Output the (X, Y) coordinate of the center of the cell containing the given text.  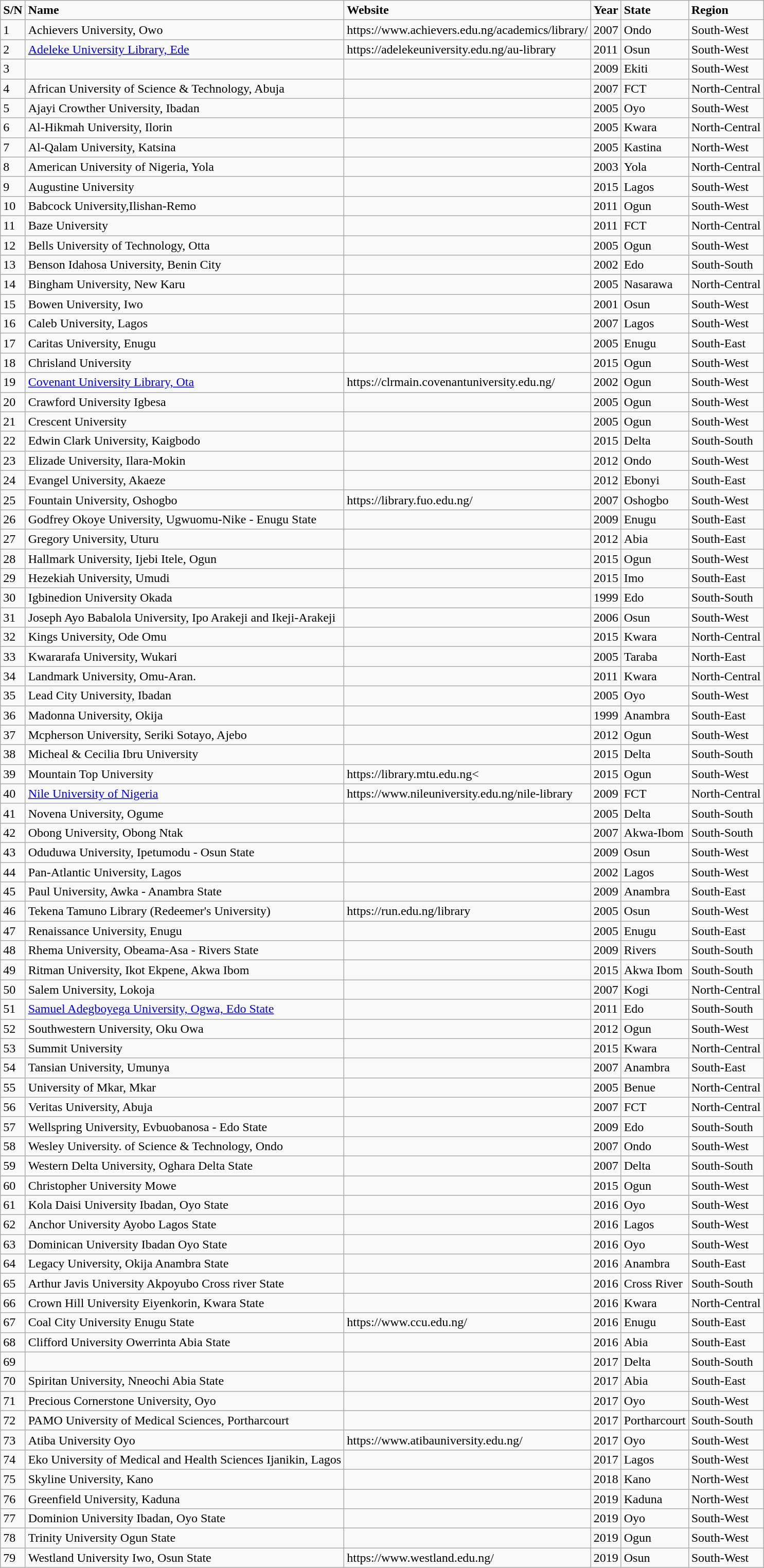
23 (13, 461)
30 (13, 598)
Westland University Iwo, Osun State (185, 1558)
Ritman University, Ikot Ekpene, Akwa Ibom (185, 970)
Clifford University Owerrinta Abia State (185, 1342)
https://www.achievers.edu.ng/academics/library/ (467, 30)
https://adelekeuniversity.edu.ng/au-library (467, 49)
Nile University of Nigeria (185, 794)
Godfrey Okoye University, Ugwuomu-Nike - Enugu State (185, 519)
24 (13, 480)
Rivers (654, 950)
40 (13, 794)
68 (13, 1342)
Babcock University,Ilishan-Remo (185, 206)
77 (13, 1519)
Eko University of Medical and Health Sciences Ijanikin, Lagos (185, 1459)
Legacy University, Okija Anambra State (185, 1264)
2003 (606, 167)
Obong University, Obong Ntak (185, 833)
Ekiti (654, 69)
Samuel Adegboyega University, Ogwa, Edo State (185, 1009)
61 (13, 1205)
Landmark University, Omu-Aran. (185, 676)
Portharcourt (654, 1420)
Mcpherson University, Seriki Sotayo, Ajebo (185, 735)
Hallmark University, Ijebi Itele, Ogun (185, 558)
Caritas University, Enugu (185, 343)
71 (13, 1401)
79 (13, 1558)
Elizade University, Ilara-Mokin (185, 461)
Spiritan University, Nneochi Abia State (185, 1381)
5 (13, 108)
7 (13, 147)
26 (13, 519)
13 (13, 265)
49 (13, 970)
Christopher University Mowe (185, 1185)
Arthur Javis University Akpoyubo Cross river State (185, 1283)
Rhema University, Obeama-Asa - Rivers State (185, 950)
Ebonyi (654, 480)
42 (13, 833)
65 (13, 1283)
https://www.atibauniversity.edu.ng/ (467, 1440)
25 (13, 500)
16 (13, 324)
Nasarawa (654, 285)
Website (467, 10)
Madonna University, Okija (185, 715)
Mountain Top University (185, 774)
State (654, 10)
https://run.edu.ng/library (467, 911)
Tansian University, Umunya (185, 1068)
Hezekiah University, Umudi (185, 578)
Igbinedion University Okada (185, 598)
72 (13, 1420)
Bingham University, New Karu (185, 285)
17 (13, 343)
70 (13, 1381)
Pan-Atlantic University, Lagos (185, 872)
51 (13, 1009)
14 (13, 285)
S/N (13, 10)
19 (13, 382)
Augustine University (185, 186)
Oshogbo (654, 500)
Benson Idahosa University, Benin City (185, 265)
Wellspring University, Evbuobanosa - Edo State (185, 1126)
Year (606, 10)
43 (13, 852)
52 (13, 1029)
Kings University, Ode Omu (185, 637)
Akwa-Ibom (654, 833)
75 (13, 1479)
Benue (654, 1087)
Paul University, Awka - Anambra State (185, 892)
48 (13, 950)
59 (13, 1166)
15 (13, 304)
Kogi (654, 990)
Akwa Ibom (654, 970)
Covenant University Library, Ota (185, 382)
Name (185, 10)
https://www.ccu.edu.ng/ (467, 1323)
63 (13, 1244)
41 (13, 813)
11 (13, 225)
18 (13, 363)
Trinity University Ogun State (185, 1538)
31 (13, 618)
4 (13, 89)
1 (13, 30)
Caleb University, Lagos (185, 324)
Veritas University, Abuja (185, 1107)
https://library.fuo.edu.ng/ (467, 500)
Gregory University, Uturu (185, 539)
Region (726, 10)
67 (13, 1323)
Taraba (654, 657)
Imo (654, 578)
60 (13, 1185)
Kaduna (654, 1499)
56 (13, 1107)
2 (13, 49)
12 (13, 245)
44 (13, 872)
8 (13, 167)
Precious Cornerstone University, Oyo (185, 1401)
39 (13, 774)
https://clrmain.covenantuniversity.edu.ng/ (467, 382)
Salem University, Lokoja (185, 990)
Lead City University, Ibadan (185, 696)
37 (13, 735)
Dominion University Ibadan, Oyo State (185, 1519)
10 (13, 206)
Bells University of Technology, Otta (185, 245)
58 (13, 1146)
Cross River (654, 1283)
Tekena Tamuno Library (Redeemer's University) (185, 911)
6 (13, 128)
Summit University (185, 1048)
Achievers University, Owo (185, 30)
64 (13, 1264)
https://library.mtu.edu.ng< (467, 774)
2001 (606, 304)
33 (13, 657)
PAMO University of Medical Sciences, Portharcourt (185, 1420)
Crown Hill University Eiyenkorin, Kwara State (185, 1303)
Western Delta University, Oghara Delta State (185, 1166)
78 (13, 1538)
Novena University, Ogume (185, 813)
American University of Nigeria, Yola (185, 167)
Wesley University. of Science & Technology, Ondo (185, 1146)
Baze University (185, 225)
Al-Qalam University, Katsina (185, 147)
Joseph Ayo Babalola University, Ipo Arakeji and Ikeji-Arakeji (185, 618)
University of Mkar, Mkar (185, 1087)
3 (13, 69)
29 (13, 578)
Kastina (654, 147)
54 (13, 1068)
22 (13, 441)
Adeleke University Library, Ede (185, 49)
36 (13, 715)
Renaissance University, Enugu (185, 931)
55 (13, 1087)
Ajayi Crowther University, Ibadan (185, 108)
Evangel University, Akaeze (185, 480)
45 (13, 892)
Greenfield University, Kaduna (185, 1499)
Kano (654, 1479)
Al-Hikmah University, Ilorin (185, 128)
38 (13, 754)
Coal City University Enugu State (185, 1323)
34 (13, 676)
Kwararafa University, Wukari (185, 657)
9 (13, 186)
76 (13, 1499)
53 (13, 1048)
57 (13, 1126)
https://www.nileuniversity.edu.ng/nile-library (467, 794)
Crawford University Igbesa (185, 402)
73 (13, 1440)
20 (13, 402)
Micheal & Cecilia Ibru University (185, 754)
Skyline University, Kano (185, 1479)
Yola (654, 167)
27 (13, 539)
African University of Science & Technology, Abuja (185, 89)
62 (13, 1225)
2006 (606, 618)
https://www.westland.edu.ng/ (467, 1558)
66 (13, 1303)
47 (13, 931)
North-East (726, 657)
32 (13, 637)
35 (13, 696)
Oduduwa University, Ipetumodu - Osun State (185, 852)
Southwestern University, Oku Owa (185, 1029)
Bowen University, Iwo (185, 304)
Crescent University (185, 421)
Dominican University Ibadan Oyo State (185, 1244)
Fountain University, Oshogbo (185, 500)
69 (13, 1362)
Atiba University Oyo (185, 1440)
46 (13, 911)
2018 (606, 1479)
28 (13, 558)
Chrisland University (185, 363)
Edwin Clark University, Kaigbodo (185, 441)
74 (13, 1459)
21 (13, 421)
Kola Daisi University Ibadan, Oyo State (185, 1205)
50 (13, 990)
Anchor University Ayobo Lagos State (185, 1225)
